Identify which cell holds the provided text, then report its (x, y) central coordinate. 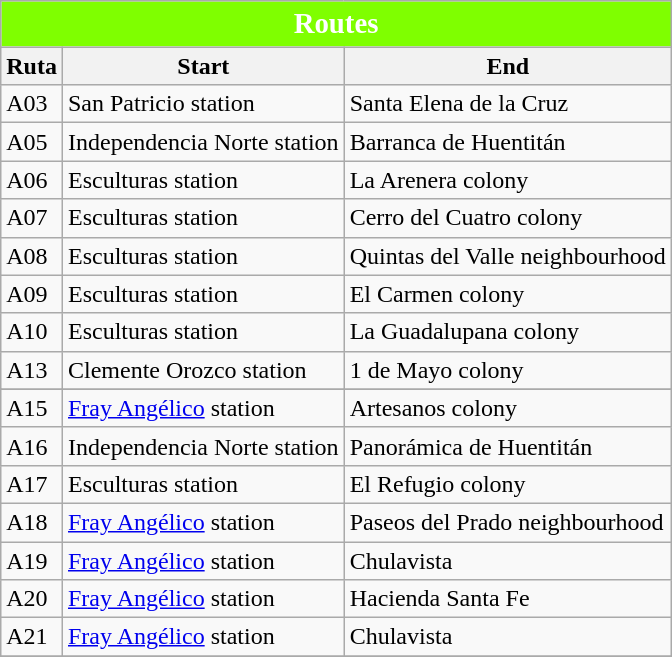
Artesanos colony (508, 408)
A13 (32, 370)
A08 (32, 256)
Ruta (32, 66)
A07 (32, 218)
Paseos del Prado neighbourhood (508, 522)
Routes (336, 24)
A18 (32, 522)
Clemente Orozco station (203, 370)
A06 (32, 180)
A09 (32, 294)
El Carmen colony (508, 294)
A03 (32, 104)
A20 (32, 599)
Panorámica de Huentitán (508, 446)
1 de Mayo colony (508, 370)
Quintas del Valle neighbourhood (508, 256)
A16 (32, 446)
El Refugio colony (508, 484)
A19 (32, 561)
A17 (32, 484)
Barranca de Huentitán (508, 142)
Start (203, 66)
Santa Elena de la Cruz (508, 104)
Cerro del Cuatro colony (508, 218)
La Arenera colony (508, 180)
San Patricio station (203, 104)
A15 (32, 408)
La Guadalupana colony (508, 332)
A21 (32, 637)
A10 (32, 332)
Hacienda Santa Fe (508, 599)
End (508, 66)
A05 (32, 142)
